Return the [X, Y] coordinate for the center point of the cell that contains the specified text.  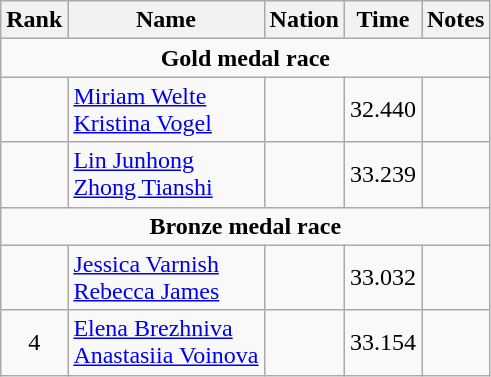
Notes [456, 20]
Rank [34, 20]
Name [166, 20]
Jessica VarnishRebecca James [166, 278]
Bronze medal race [246, 226]
33.154 [382, 342]
Time [382, 20]
Elena BrezhnivaAnastasiia Voinova [166, 342]
32.440 [382, 110]
Gold medal race [246, 58]
Lin JunhongZhong Tianshi [166, 174]
Miriam WelteKristina Vogel [166, 110]
33.239 [382, 174]
Nation [304, 20]
33.032 [382, 278]
4 [34, 342]
